Extract the [X, Y] coordinate from the center of the cell holding the provided text.  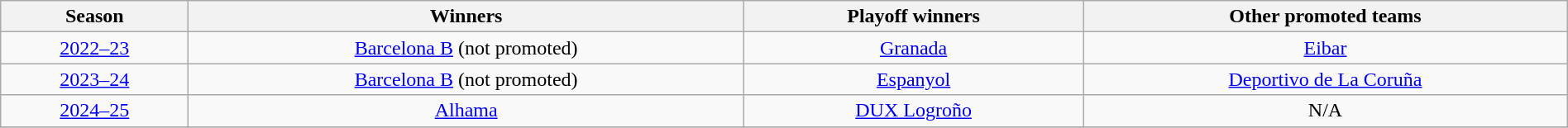
Season [94, 17]
Granada [913, 48]
Other promoted teams [1325, 17]
2022–23 [94, 48]
N/A [1325, 111]
Deportivo de La Coruña [1325, 79]
2024–25 [94, 111]
DUX Logroño [913, 111]
Playoff winners [913, 17]
Alhama [466, 111]
2023–24 [94, 79]
Eibar [1325, 48]
Winners [466, 17]
Espanyol [913, 79]
